Extract the [X, Y] coordinate from the center of the cell holding the provided text.  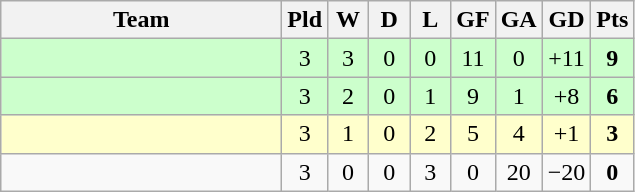
6 [612, 96]
Team [142, 20]
GF [473, 20]
Pts [612, 20]
+11 [566, 58]
GD [566, 20]
11 [473, 58]
GA [518, 20]
4 [518, 134]
Pld [305, 20]
20 [518, 172]
+1 [566, 134]
D [390, 20]
L [430, 20]
5 [473, 134]
+8 [566, 96]
−20 [566, 172]
W [348, 20]
